Determine the (X, Y) coordinate at the center of the cell enclosing the given text.  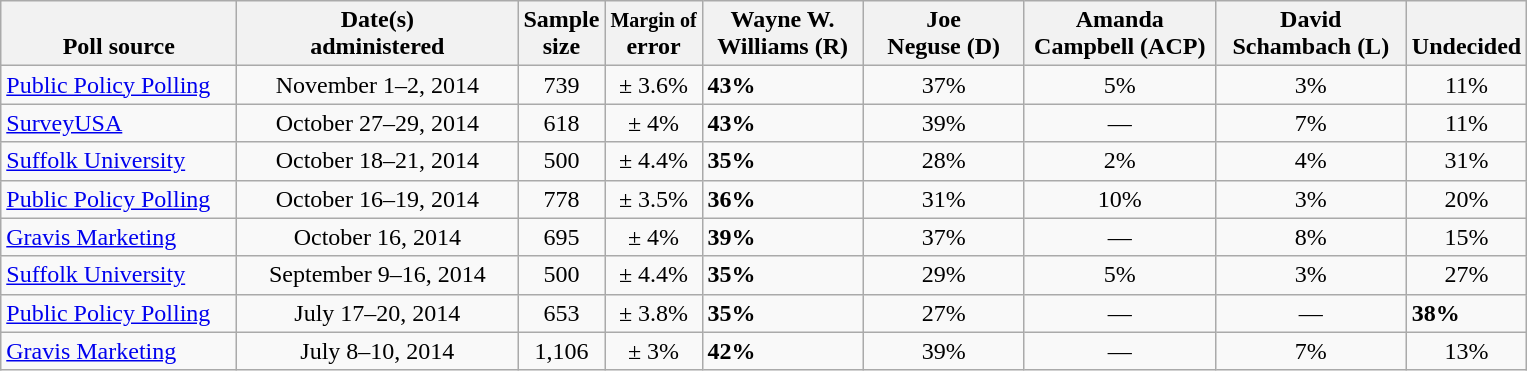
778 (562, 199)
SurveyUSA (119, 123)
± 3.6% (654, 85)
July 17–20, 2014 (378, 313)
Margin oferror (654, 34)
29% (944, 275)
Samplesize (562, 34)
Wayne W.Williams (R) (782, 34)
October 16–19, 2014 (378, 199)
618 (562, 123)
DavidSchambach (L) (1310, 34)
October 18–21, 2014 (378, 161)
Undecided (1466, 34)
42% (782, 351)
36% (782, 199)
15% (1466, 237)
20% (1466, 199)
4% (1310, 161)
739 (562, 85)
653 (562, 313)
28% (944, 161)
JoeNeguse (D) (944, 34)
Date(s)administered (378, 34)
September 9–16, 2014 (378, 275)
AmandaCampbell (ACP) (1120, 34)
± 3% (654, 351)
Poll source (119, 34)
November 1–2, 2014 (378, 85)
October 27–29, 2014 (378, 123)
October 16, 2014 (378, 237)
8% (1310, 237)
38% (1466, 313)
695 (562, 237)
10% (1120, 199)
2% (1120, 161)
July 8–10, 2014 (378, 351)
13% (1466, 351)
1,106 (562, 351)
± 3.8% (654, 313)
± 3.5% (654, 199)
